Search for the cell housing the specified text and yield its (x, y) center coordinate. 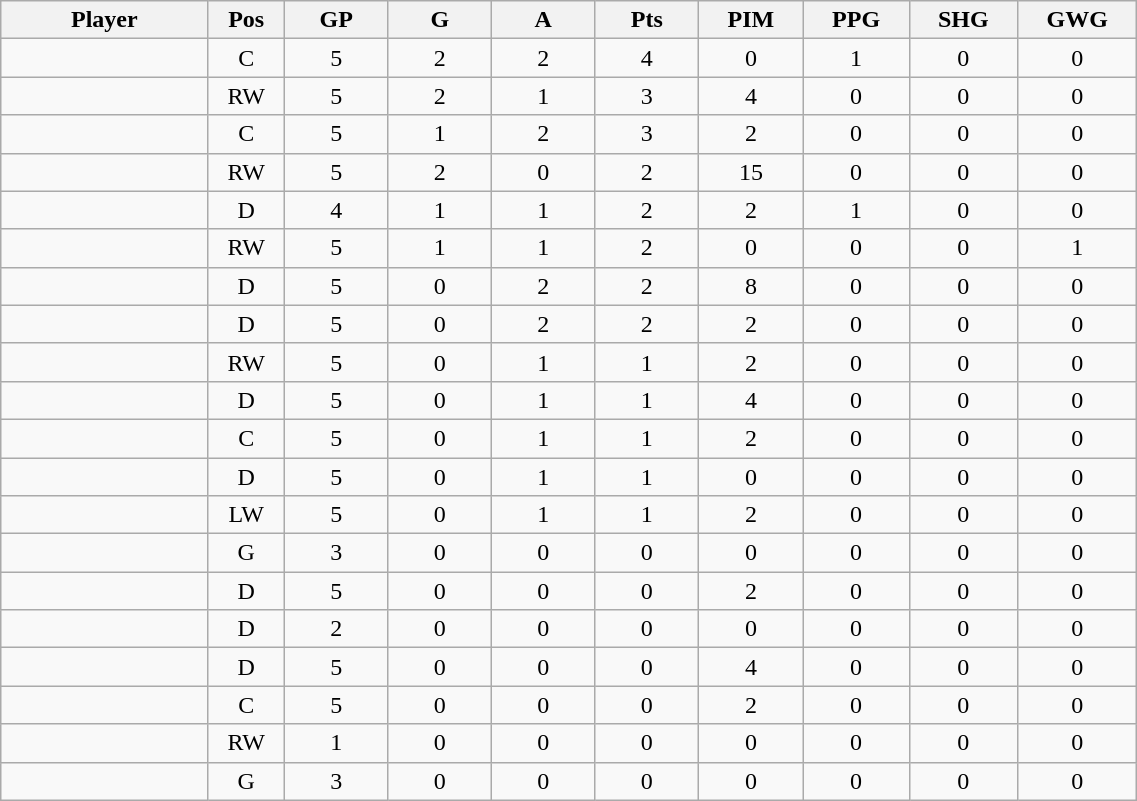
15 (752, 172)
LW (246, 515)
Pos (246, 20)
A (544, 20)
PIM (752, 20)
8 (752, 286)
GWG (1078, 20)
GP (336, 20)
SHG (964, 20)
Pts (647, 20)
PPG (856, 20)
Player (104, 20)
